Determine the [x, y] coordinate at the center of the cell enclosing the given text.  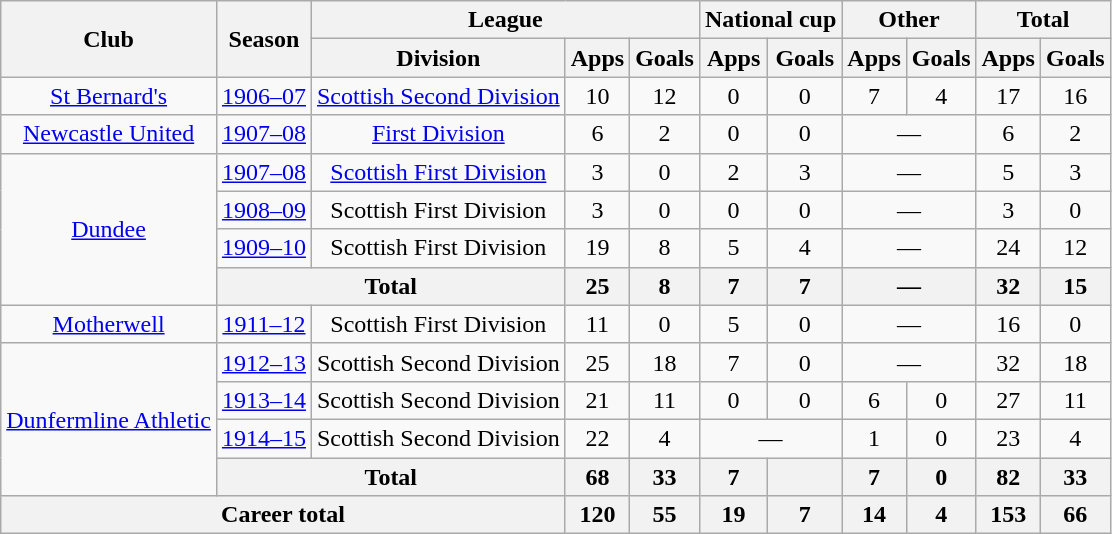
120 [597, 515]
First Division [438, 134]
23 [1008, 438]
1911–12 [264, 324]
Motherwell [109, 324]
Season [264, 39]
14 [874, 515]
1909–10 [264, 248]
1913–14 [264, 400]
68 [597, 477]
League [505, 20]
National cup [770, 20]
24 [1008, 248]
17 [1008, 96]
Division [438, 58]
Dundee [109, 229]
1906–07 [264, 96]
Other [909, 20]
1914–15 [264, 438]
153 [1008, 515]
22 [597, 438]
82 [1008, 477]
15 [1075, 286]
55 [665, 515]
St Bernard's [109, 96]
21 [597, 400]
Career total [283, 515]
Dunfermline Athletic [109, 419]
Newcastle United [109, 134]
1 [874, 438]
66 [1075, 515]
27 [1008, 400]
1908–09 [264, 210]
Club [109, 39]
1912–13 [264, 362]
10 [597, 96]
